Provide the [x, y] coordinate of the cell's center where the given text is located.  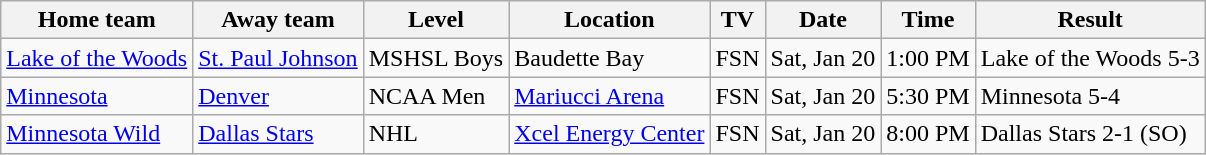
Level [436, 20]
8:00 PM [928, 134]
Lake of the Woods [97, 58]
MSHSL Boys [436, 58]
Result [1090, 20]
Location [610, 20]
Minnesota [97, 96]
TV [738, 20]
Away team [278, 20]
Time [928, 20]
NHL [436, 134]
St. Paul Johnson [278, 58]
Denver [278, 96]
Date [823, 20]
1:00 PM [928, 58]
Home team [97, 20]
NCAA Men [436, 96]
Baudette Bay [610, 58]
Xcel Energy Center [610, 134]
Minnesota 5-4 [1090, 96]
5:30 PM [928, 96]
Dallas Stars 2-1 (SO) [1090, 134]
Mariucci Arena [610, 96]
Lake of the Woods 5-3 [1090, 58]
Minnesota Wild [97, 134]
Dallas Stars [278, 134]
